Provide the (x, y) coordinate of the cell's center where the given text is located.  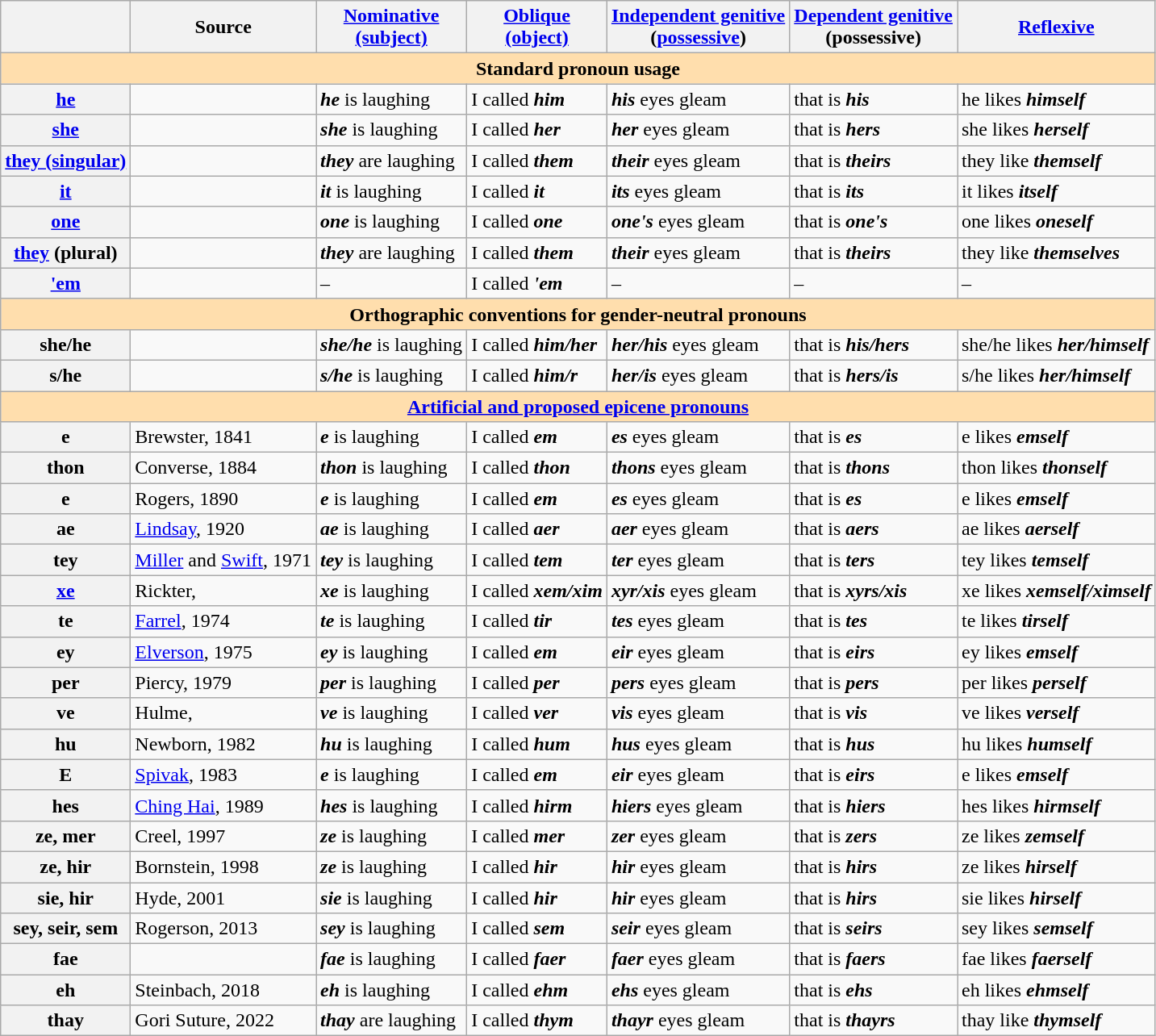
tey is laughing (392, 560)
Standard pronoun usage (578, 69)
Ching Hai, 1989 (223, 805)
s/he is laughing (392, 375)
eh (66, 990)
one's eyes gleam (698, 222)
thons eyes gleam (698, 468)
its eyes gleam (698, 191)
she/he likes her/himself (1056, 345)
Piercy, 1979 (223, 683)
thay like thymself (1056, 1021)
per likes perself (1056, 683)
it is laughing (392, 191)
thayr eyes gleam (698, 1021)
Artificial and proposed epicene pronouns (578, 406)
he (66, 99)
Independent genitive(possessive) (698, 27)
one (66, 222)
Creel, 1997 (223, 836)
I called faer (537, 959)
te (66, 621)
I called one (537, 222)
I called ehm (537, 990)
she (66, 130)
he is laughing (392, 99)
Miller and Swift, 1971 (223, 560)
it (66, 191)
thon (66, 468)
E (66, 775)
xe is laughing (392, 591)
ae is laughing (392, 529)
Newborn, 1982 (223, 744)
that is his (874, 99)
I called mer (537, 836)
one is laughing (392, 222)
that is seirs (874, 929)
sie likes hirself (1056, 898)
that is faers (874, 959)
xe (66, 591)
Orthographic conventions for gender-neutral pronouns (578, 314)
hu is laughing (392, 744)
sey likes semself (1056, 929)
I called him/r (537, 375)
I called thym (537, 1021)
hus eyes gleam (698, 744)
ve likes verself (1056, 713)
eh likes ehmself (1056, 990)
they (plural) (66, 253)
that is thons (874, 468)
Brewster, 1841 (223, 437)
Rogerson, 2013 (223, 929)
Farrel, 1974 (223, 621)
s/he likes her/himself (1056, 375)
her/his eyes gleam (698, 345)
tes eyes gleam (698, 621)
that is tes (874, 621)
it likes itself (1056, 191)
fae likes faerself (1056, 959)
I called hum (537, 744)
that is aers (874, 529)
that is one's (874, 222)
I called thon (537, 468)
Elverson, 1975 (223, 652)
his eyes gleam (698, 99)
per is laughing (392, 683)
I called him/her (537, 345)
Nominative(subject) (392, 27)
pers eyes gleam (698, 683)
ae likes aerself (1056, 529)
Hyde, 2001 (223, 898)
he likes himself (1056, 99)
xe likes xemself/ximself (1056, 591)
Hulme, (223, 713)
te is laughing (392, 621)
thon is laughing (392, 468)
sey is laughing (392, 929)
Dependent genitive(possessive) (874, 27)
thon likes thonself (1056, 468)
they like themselves (1056, 253)
ae (66, 529)
that is vis (874, 713)
te likes tirself (1056, 621)
that is thayrs (874, 1021)
Source (223, 27)
ve is laughing (392, 713)
Steinbach, 2018 (223, 990)
Lindsay, 1920 (223, 529)
vis eyes gleam (698, 713)
ze, mer (66, 836)
they like themself (1056, 161)
Reflexive (1056, 27)
zer eyes gleam (698, 836)
I called hirm (537, 805)
aer eyes gleam (698, 529)
I called sem (537, 929)
her eyes gleam (698, 130)
I called him (537, 99)
she is laughing (392, 130)
I called her (537, 130)
Spivak, 1983 (223, 775)
Bornstein, 1998 (223, 867)
tey likes temself (1056, 560)
ze likes zemself (1056, 836)
that is hers (874, 130)
I called tir (537, 621)
I called aer (537, 529)
that is ters (874, 560)
hu (66, 744)
that is ehs (874, 990)
hes (66, 805)
fae is laughing (392, 959)
sie is laughing (392, 898)
ze likes hirself (1056, 867)
that is pers (874, 683)
sie, hir (66, 898)
I called 'em (537, 283)
fae (66, 959)
her/is eyes gleam (698, 375)
I called it (537, 191)
Rickter, (223, 591)
ehs eyes gleam (698, 990)
hes likes hirmself (1056, 805)
Converse, 1884 (223, 468)
tey (66, 560)
ey likes emself (1056, 652)
I called xem/xim (537, 591)
hu likes humself (1056, 744)
that is his/hers (874, 345)
sey, seir, sem (66, 929)
she likes herself (1056, 130)
ter eyes gleam (698, 560)
that is hers/is (874, 375)
that is its (874, 191)
faer eyes gleam (698, 959)
seir eyes gleam (698, 929)
ze, hir (66, 867)
she/he (66, 345)
Rogers, 1890 (223, 499)
that is hiers (874, 805)
that is zers (874, 836)
I called per (537, 683)
Gori Suture, 2022 (223, 1021)
one likes oneself (1056, 222)
per (66, 683)
hiers eyes gleam (698, 805)
Oblique(object) (537, 27)
that is xyrs/xis (874, 591)
they (singular) (66, 161)
she/he is laughing (392, 345)
xyr/xis eyes gleam (698, 591)
s/he (66, 375)
ey (66, 652)
ey is laughing (392, 652)
I called ver (537, 713)
'em (66, 283)
thay are laughing (392, 1021)
I called tem (537, 560)
thay (66, 1021)
hes is laughing (392, 805)
that is hus (874, 744)
eh is laughing (392, 990)
ve (66, 713)
